Pinpoint the cell where the given text exists, returning its [x, y] midpoint coordinate. 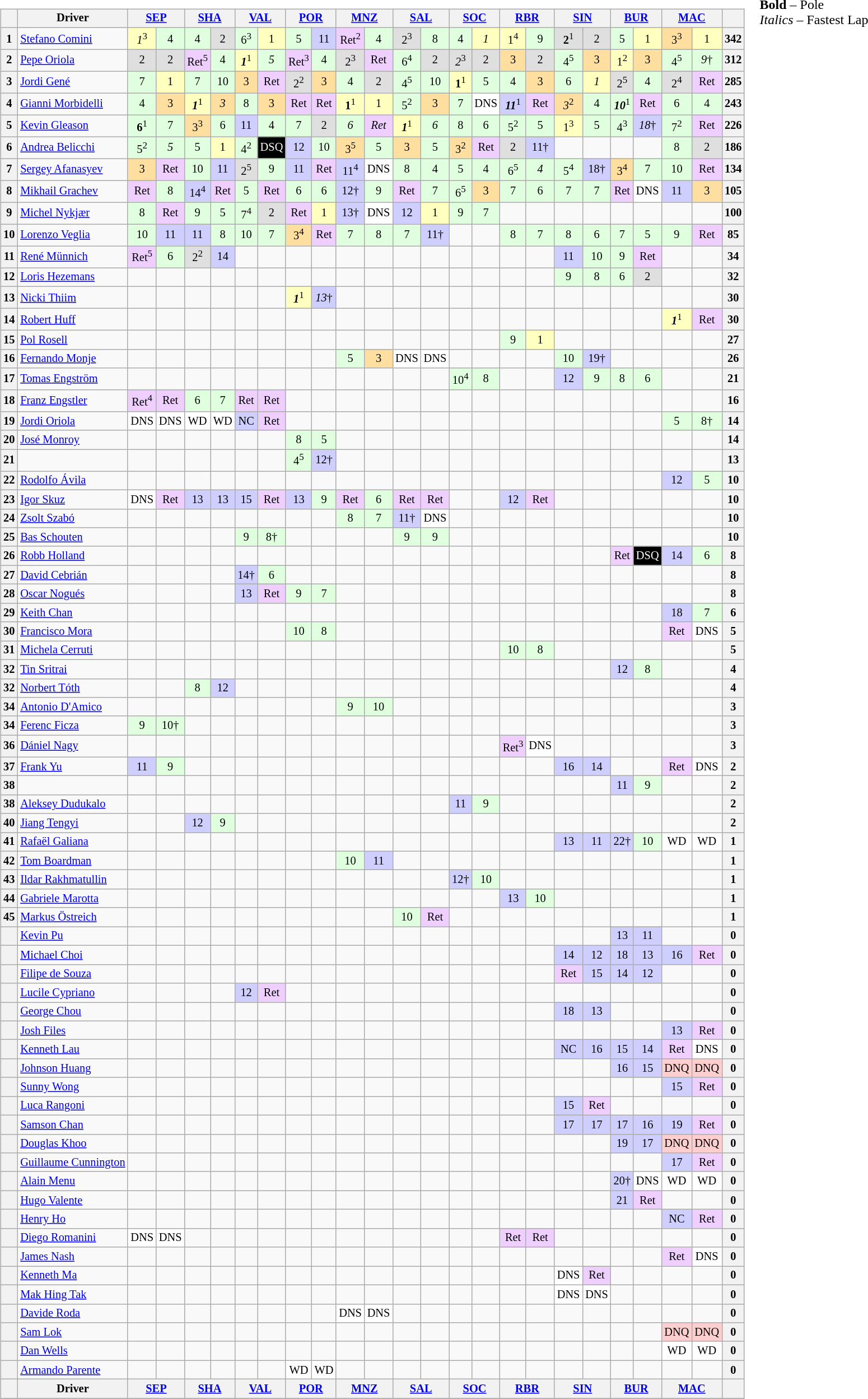
Keith Chan [73, 612]
Rafaël Galiana [73, 842]
Michela Cerruti [73, 650]
Rodolfo Ávila [73, 481]
Robb Holland [73, 556]
20† [622, 1181]
Jiang Tengyi [73, 823]
Zsolt Szabó [73, 518]
Antonio D'Amico [73, 707]
186 [733, 148]
61 [142, 126]
Aleksey Dudukalo [73, 804]
Franz Engstler [73, 401]
Armando Parente [73, 1370]
14† [246, 575]
Kenneth Lau [73, 1049]
Ildar Rakhmatullin [73, 880]
104 [460, 379]
40 [9, 823]
36 [9, 746]
Kevin Gleason [73, 126]
19† [596, 359]
Josh Files [73, 1030]
Diego Romanini [73, 1238]
Guillaume Cunnington [73, 1163]
Sunny Wong [73, 1087]
Nicki Thiim [73, 297]
Tin Sritrai [73, 669]
72 [676, 126]
José Monroy [73, 440]
37 [9, 766]
Gianni Morbidelli [73, 104]
David Cebrián [73, 575]
Stefano Comini [73, 38]
111 [513, 104]
Dániel Nagy [73, 746]
Pepe Oriola [73, 61]
Francisco Mora [73, 631]
Davide Roda [73, 1313]
Pol Rosell [73, 340]
64 [407, 61]
144 [197, 192]
74 [246, 213]
29 [9, 612]
Oscar Nogués [73, 594]
Gabriele Marotta [73, 899]
41 [9, 842]
28 [9, 594]
Luca Rangoni [73, 1106]
Bas Schouten [73, 537]
Samson Chan [73, 1124]
Markus Östreich [73, 917]
105 [733, 192]
Hugo Valente [73, 1200]
35 [350, 148]
Igor Skuz [73, 499]
Lucile Cypriano [73, 993]
Ferenc Ficza [73, 726]
54 [568, 169]
Sergey Afanasyev [73, 169]
85 [733, 235]
Ret4 [142, 401]
Michel Nykjær [73, 213]
Sam Lok [73, 1332]
285 [733, 82]
Douglas Khoo [73, 1144]
20 [9, 440]
Filipe de Souza [73, 974]
George Chou [73, 1011]
342 [733, 38]
René Münnich [73, 257]
Johnson Huang [73, 1068]
Tomas Engström [73, 379]
134 [733, 169]
Mak Hing Tak [73, 1294]
Dan Wells [73, 1351]
Ret2 [350, 38]
Tom Boardman [73, 861]
243 [733, 104]
Kevin Pu [73, 936]
Frank Yu [73, 766]
10† [170, 726]
Fernando Monje [73, 359]
31 [9, 650]
Alain Menu [73, 1181]
114 [350, 169]
James Nash [73, 1257]
Jordi Oriola [73, 421]
226 [733, 126]
22† [622, 842]
101 [622, 104]
Andrea Belicchi [73, 148]
Norbert Tóth [73, 688]
Loris Hezemans [73, 277]
63 [246, 38]
Michael Choi [73, 955]
9† [707, 61]
Jordi Gené [73, 82]
Robert Huff [73, 319]
Lorenzo Veglia [73, 235]
Kenneth Ma [73, 1276]
100 [733, 213]
Mikhail Grachev [73, 192]
312 [733, 61]
Henry Ho [73, 1219]
44 [9, 899]
